Scan for the cell matching the given text and deliver its [x, y] coordinate at center. 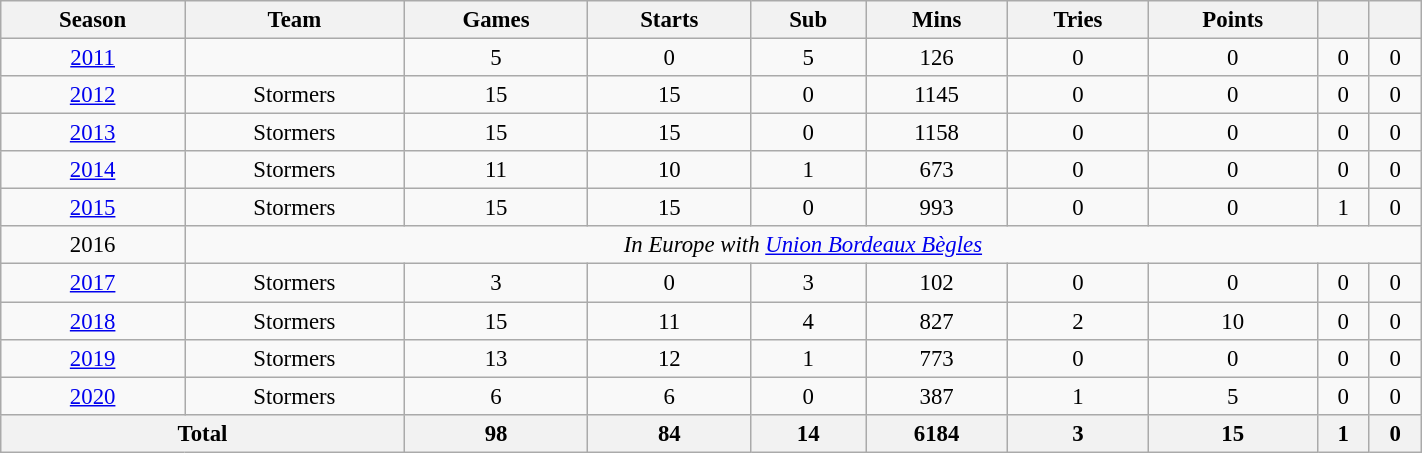
In Europe with Union Bordeaux Bègles [804, 245]
4 [808, 321]
1145 [937, 95]
Team [295, 20]
84 [670, 433]
2017 [93, 283]
2019 [93, 358]
102 [937, 283]
Sub [808, 20]
12 [670, 358]
387 [937, 396]
Starts [670, 20]
126 [937, 58]
827 [937, 321]
Games [496, 20]
2011 [93, 58]
Points [1232, 20]
673 [937, 170]
13 [496, 358]
6184 [937, 433]
2 [1078, 321]
993 [937, 208]
Total [202, 433]
1158 [937, 133]
2018 [93, 321]
773 [937, 358]
2020 [93, 396]
2013 [93, 133]
2015 [93, 208]
14 [808, 433]
2012 [93, 95]
2014 [93, 170]
Mins [937, 20]
98 [496, 433]
Season [93, 20]
2016 [93, 245]
Tries [1078, 20]
